Locate the cell with the specified text and output its [x, y] center coordinate. 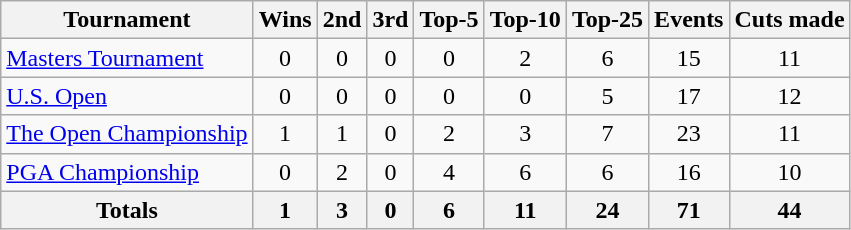
10 [790, 172]
4 [449, 172]
3rd [390, 20]
71 [689, 210]
44 [790, 210]
The Open Championship [127, 134]
Tournament [127, 20]
23 [689, 134]
Totals [127, 210]
7 [607, 134]
Masters Tournament [127, 58]
Wins [285, 20]
U.S. Open [127, 96]
PGA Championship [127, 172]
24 [607, 210]
Top-10 [525, 20]
12 [790, 96]
Events [689, 20]
15 [689, 58]
Top-5 [449, 20]
17 [689, 96]
5 [607, 96]
Top-25 [607, 20]
2nd [342, 20]
Cuts made [790, 20]
16 [689, 172]
